Return (X, Y) of the center of cell containing provided text 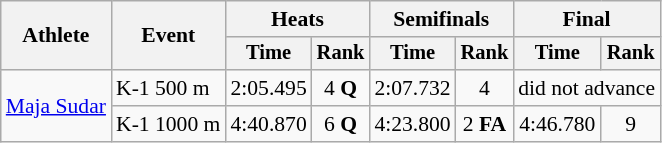
4:23.800 (412, 124)
4:46.780 (557, 124)
Semifinals (441, 19)
9 (630, 124)
Final (586, 19)
did not advance (586, 88)
6 Q (341, 124)
Heats (297, 19)
Maja Sudar (56, 106)
2 FA (485, 124)
Event (168, 36)
4 Q (341, 88)
K-1 1000 m (168, 124)
4:40.870 (268, 124)
2:05.495 (268, 88)
Athlete (56, 36)
4 (485, 88)
K-1 500 m (168, 88)
2:07.732 (412, 88)
